Return the (X, Y) coordinate for the center point of the cell that contains the specified text.  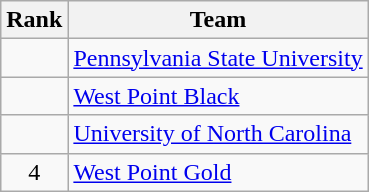
Pennsylvania State University (218, 58)
Team (218, 20)
4 (34, 172)
West Point Black (218, 96)
West Point Gold (218, 172)
University of North Carolina (218, 134)
Rank (34, 20)
